Search for the cell housing the specified text and yield its (x, y) center coordinate. 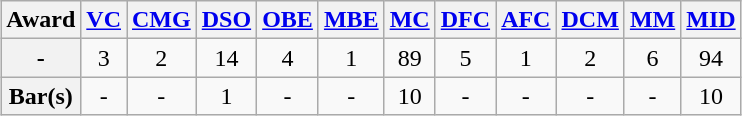
AFC (526, 20)
6 (652, 58)
5 (465, 58)
94 (711, 58)
3 (104, 58)
VC (104, 20)
4 (288, 58)
MC (410, 20)
MID (711, 20)
89 (410, 58)
DSO (226, 20)
MBE (351, 20)
Bar(s) (41, 96)
MM (652, 20)
Award (41, 20)
CMG (161, 20)
OBE (288, 20)
DFC (465, 20)
DCM (590, 20)
14 (226, 58)
